Extract the [x, y] coordinate from the center of the cell holding the provided text.  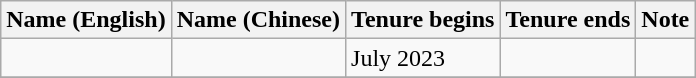
Name (English) [86, 20]
Tenure ends [568, 20]
Name (Chinese) [258, 20]
July 2023 [423, 58]
Note [666, 20]
Tenure begins [423, 20]
